Determine the [x, y] coordinate at the center of the cell enclosing the given text.  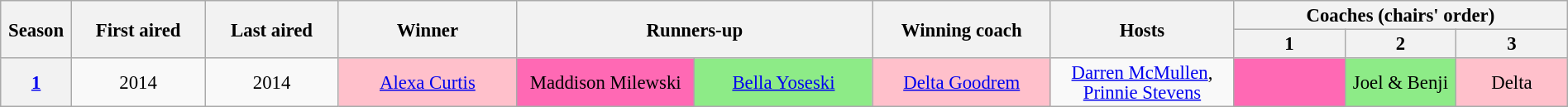
Joel & Benji [1401, 83]
Runners-up [695, 30]
3 [1512, 45]
Last aired [271, 30]
Coaches (chairs' order) [1401, 15]
Hosts [1141, 30]
Winning coach [961, 30]
Delta Goodrem [961, 83]
Bella Yoseski [784, 83]
First aired [137, 30]
Maddison Milewski [605, 83]
Darren McMullen,Prinnie Stevens [1141, 83]
Delta [1512, 83]
2 [1401, 45]
Season [36, 30]
Winner [427, 30]
Alexa Curtis [427, 83]
